Provide the [X, Y] coordinate of the cell's center where the given text is located.  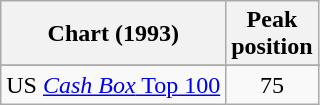
Peakposition [272, 34]
75 [272, 85]
Chart (1993) [114, 34]
US Cash Box Top 100 [114, 85]
